Extract the [X, Y] coordinate from the center of the cell holding the provided text.  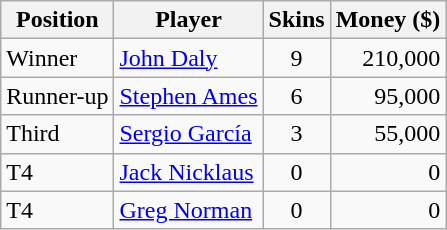
Skins [296, 20]
95,000 [388, 96]
Sergio García [188, 134]
Runner-up [58, 96]
210,000 [388, 58]
3 [296, 134]
Money ($) [388, 20]
Winner [58, 58]
Position [58, 20]
9 [296, 58]
Stephen Ames [188, 96]
Third [58, 134]
John Daly [188, 58]
Greg Norman [188, 210]
55,000 [388, 134]
Jack Nicklaus [188, 172]
6 [296, 96]
Player [188, 20]
